Output the (X, Y) coordinate of the center of the cell containing the given text.  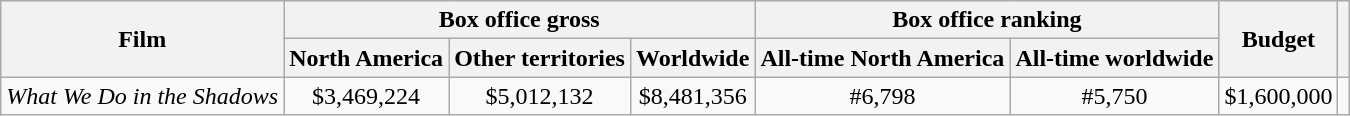
#6,798 (882, 96)
Worldwide (692, 58)
Other territories (540, 58)
All-time worldwide (1114, 58)
$8,481,356 (692, 96)
North America (366, 58)
Budget (1278, 39)
What We Do in the Shadows (142, 96)
$1,600,000 (1278, 96)
Box office ranking (987, 20)
Film (142, 39)
Box office gross (520, 20)
$5,012,132 (540, 96)
$3,469,224 (366, 96)
All-time North America (882, 58)
#5,750 (1114, 96)
